Return the (X, Y) coordinate for the center point of the cell that contains the specified text.  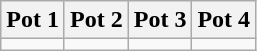
Pot 4 (224, 20)
Pot 2 (96, 20)
Pot 3 (160, 20)
Pot 1 (33, 20)
